Capture the cell that displays the provided text and extract its (x, y) central coordinate. 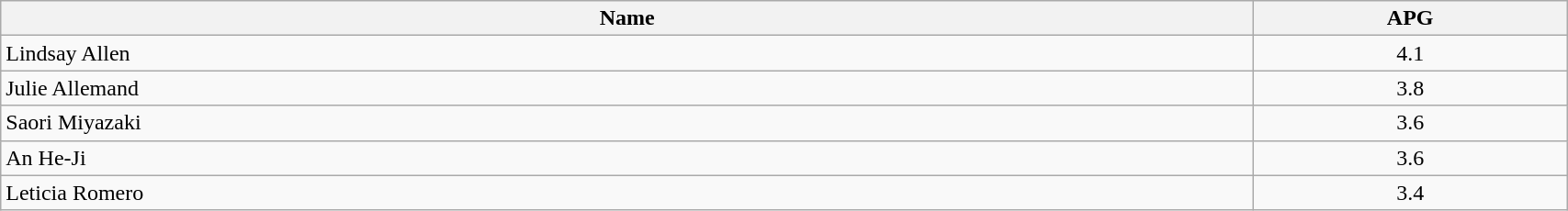
An He-Ji (627, 158)
Julie Allemand (627, 88)
Lindsay Allen (627, 53)
Leticia Romero (627, 193)
Name (627, 18)
4.1 (1411, 53)
3.4 (1411, 193)
Saori Miyazaki (627, 123)
APG (1411, 18)
3.8 (1411, 88)
